Locate the cell with the specified text and output its [x, y] center coordinate. 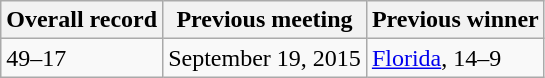
Previous meeting [265, 20]
Florida, 14–9 [455, 58]
49–17 [82, 58]
Previous winner [455, 20]
September 19, 2015 [265, 58]
Overall record [82, 20]
